Determine the [X, Y] coordinate at the center of the cell enclosing the given text.  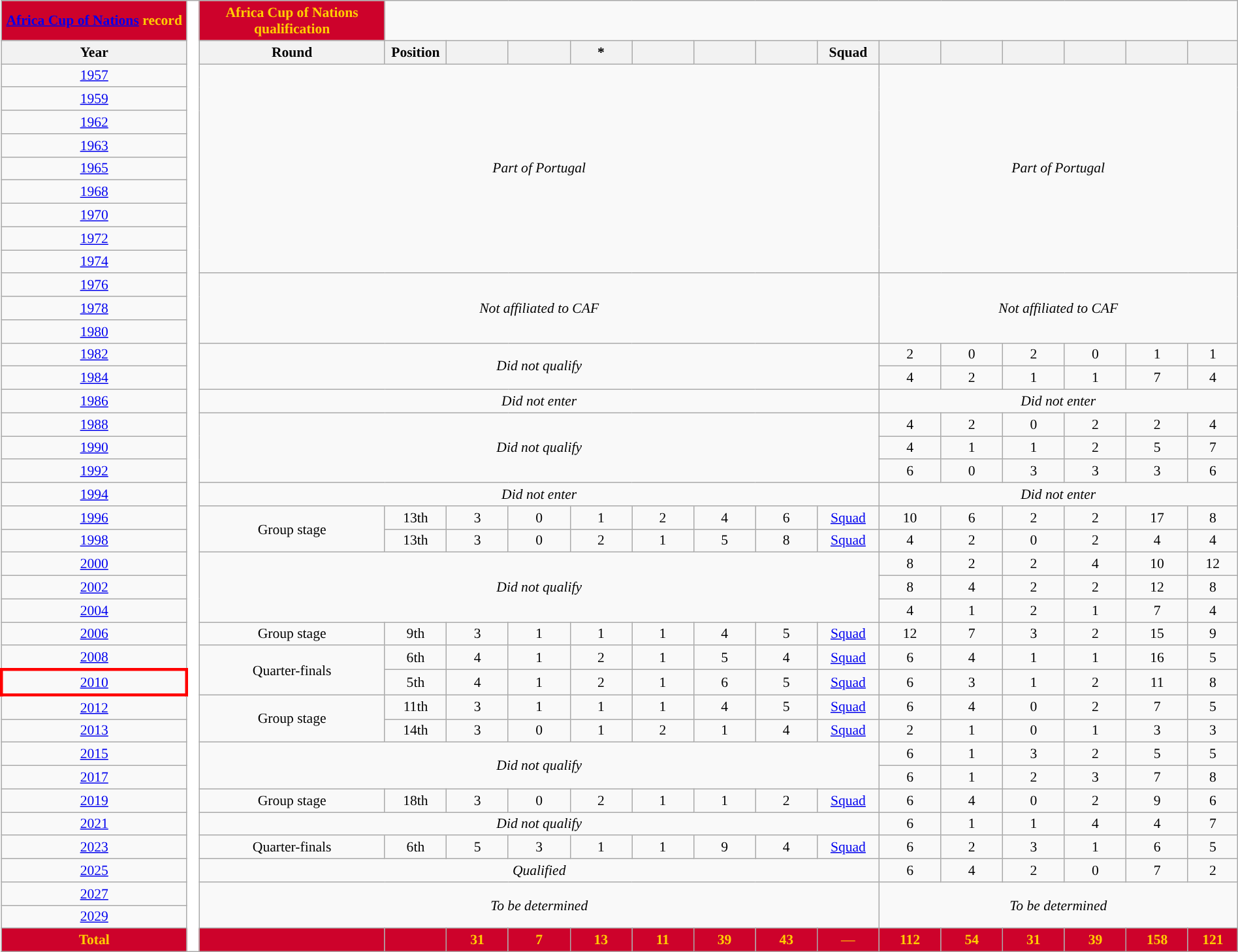
1978 [94, 308]
1988 [94, 424]
43 [786, 940]
1965 [94, 168]
Qualified [539, 870]
2004 [94, 611]
2023 [94, 848]
14th [415, 731]
2027 [94, 894]
1994 [94, 494]
1976 [94, 285]
13 [601, 940]
1986 [94, 402]
121 [1213, 940]
1980 [94, 332]
Africa Cup of Nations qualification [292, 21]
1990 [94, 448]
1968 [94, 192]
1970 [94, 215]
1974 [94, 262]
2021 [94, 824]
— [849, 940]
Round [292, 52]
* [601, 52]
1984 [94, 378]
17 [1157, 518]
2015 [94, 754]
18th [415, 801]
1992 [94, 471]
158 [1157, 940]
2008 [94, 658]
1972 [94, 238]
Position [415, 52]
1996 [94, 518]
1998 [94, 541]
1963 [94, 146]
2006 [94, 634]
15 [1157, 634]
1962 [94, 122]
112 [910, 940]
16 [1157, 658]
54 [972, 940]
1982 [94, 355]
2029 [94, 917]
Africa Cup of Nations record [94, 21]
1959 [94, 99]
9th [415, 634]
Total [94, 940]
Year [94, 52]
1957 [94, 76]
2010 [94, 683]
2002 [94, 588]
2025 [94, 870]
5th [415, 683]
2013 [94, 731]
2012 [94, 706]
2019 [94, 801]
11th [415, 706]
2000 [94, 564]
2017 [94, 778]
